Capture the cell that displays the provided text and extract its [x, y] central coordinate. 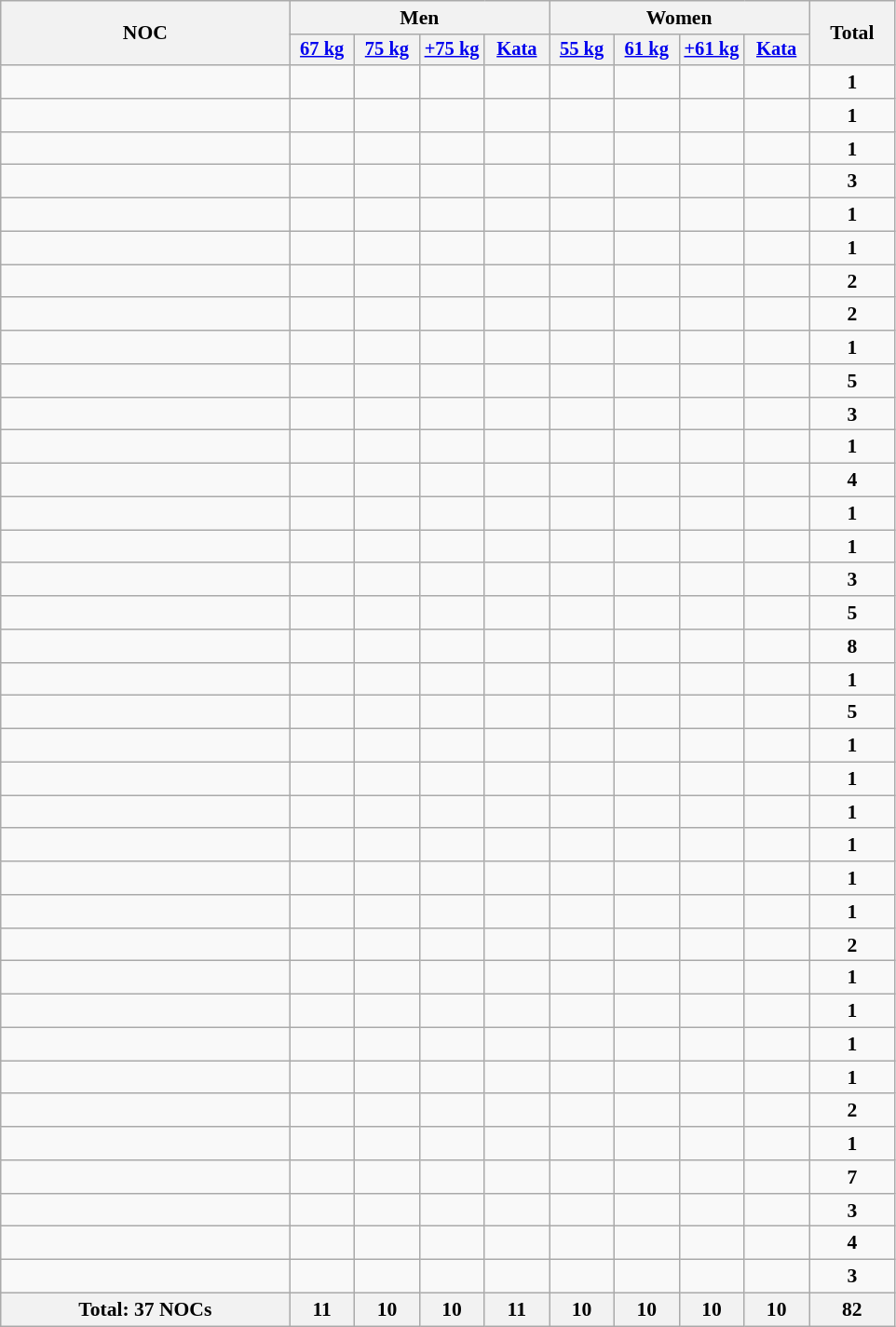
Women [680, 18]
75 kg [387, 50]
55 kg [582, 50]
Total: 37 NOCs [145, 1310]
7 [851, 1177]
Men [419, 18]
8 [851, 646]
Total [851, 34]
82 [851, 1310]
+61 kg [712, 50]
61 kg [646, 50]
67 kg [322, 50]
NOC [145, 34]
+75 kg [452, 50]
